Provide the [x, y] coordinate of the cell's center where the given text is located.  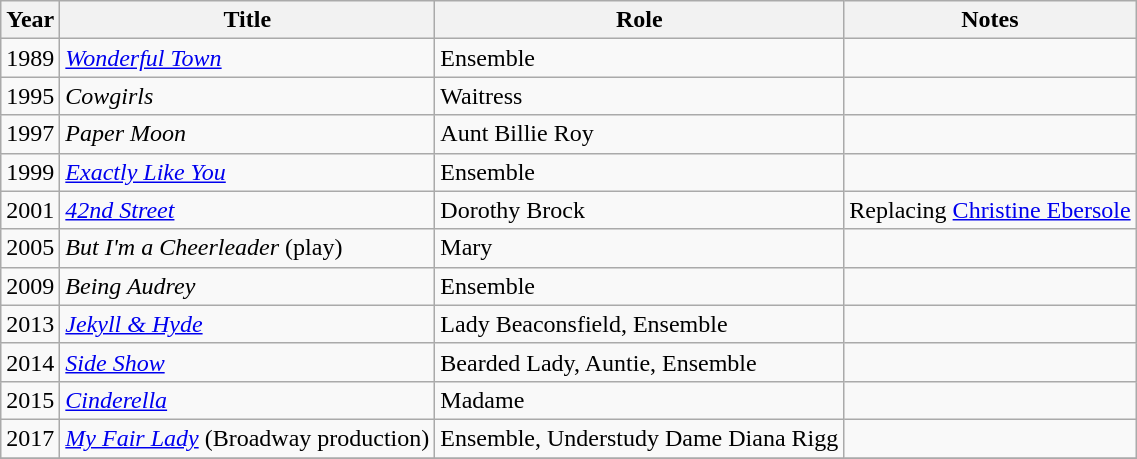
2013 [30, 324]
Role [640, 20]
Being Audrey [248, 286]
Exactly Like You [248, 172]
42nd Street [248, 210]
Cinderella [248, 400]
Aunt Billie Roy [640, 134]
Side Show [248, 362]
But I'm a Cheerleader (play) [248, 248]
Cowgirls [248, 96]
My Fair Lady (Broadway production) [248, 438]
1995 [30, 96]
Mary [640, 248]
1989 [30, 58]
Title [248, 20]
Notes [990, 20]
2009 [30, 286]
Paper Moon [248, 134]
Waitress [640, 96]
2001 [30, 210]
Year [30, 20]
Madame [640, 400]
Wonderful Town [248, 58]
Bearded Lady, Auntie, Ensemble [640, 362]
Ensemble, Understudy Dame Diana Rigg [640, 438]
1997 [30, 134]
2015 [30, 400]
Replacing Christine Ebersole [990, 210]
Jekyll & Hyde [248, 324]
2014 [30, 362]
1999 [30, 172]
Lady Beaconsfield, Ensemble [640, 324]
2005 [30, 248]
Dorothy Brock [640, 210]
2017 [30, 438]
